Determine the [X, Y] coordinate at the center of the cell enclosing the given text.  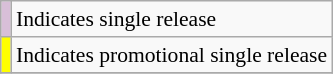
Indicates single release [172, 19]
Indicates promotional single release [172, 55]
